Identify which cell holds the provided text, then report its [x, y] central coordinate. 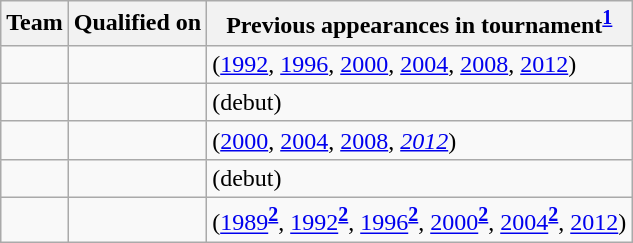
(19892, 19922, 19962, 20002, 20042, 2012) [420, 220]
Qualified on [137, 24]
(1992, 1996, 2000, 2004, 2008, 2012) [420, 64]
(2000, 2004, 2008, 2012) [420, 140]
Previous appearances in tournament1 [420, 24]
Team [35, 24]
